Pinpoint the cell where the given text exists, returning its (x, y) midpoint coordinate. 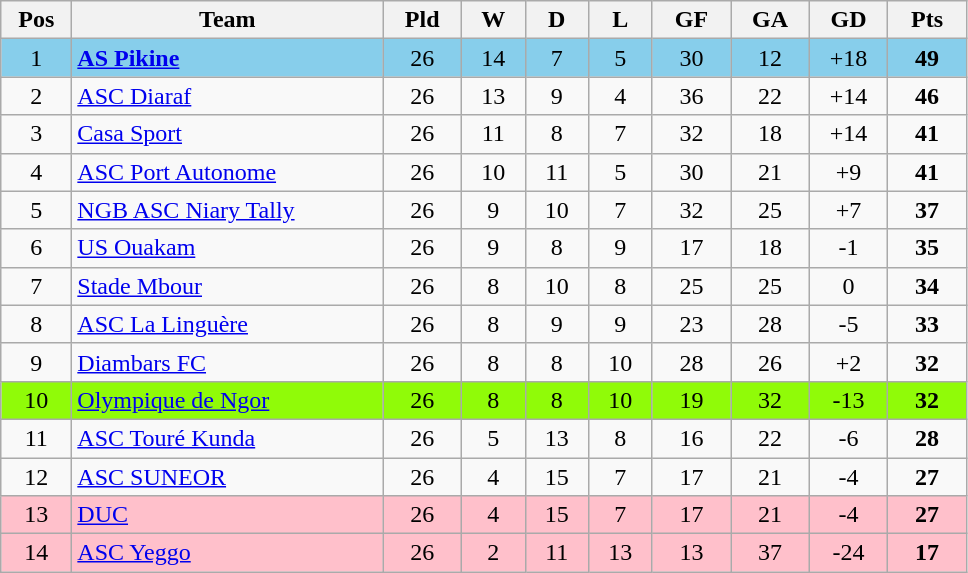
+18 (848, 58)
Team (228, 20)
GA (770, 20)
-13 (848, 400)
-24 (848, 553)
-5 (848, 324)
46 (928, 96)
W (493, 20)
ASC Touré Kunda (228, 438)
Olympique de Ngor (228, 400)
Pld (422, 20)
US Ouakam (228, 248)
33 (928, 324)
Pos (36, 20)
-1 (848, 248)
ASC SUNEOR (228, 477)
6 (36, 248)
Pts (928, 20)
ASC La Linguère (228, 324)
L (621, 20)
GD (848, 20)
ASC Diaraf (228, 96)
+9 (848, 172)
+7 (848, 210)
GF (692, 20)
Casa Sport (228, 134)
Diambars FC (228, 362)
DUC (228, 515)
NGB ASC Niary Tally (228, 210)
19 (692, 400)
-6 (848, 438)
16 (692, 438)
ASC Port Autonome (228, 172)
0 (848, 286)
+2 (848, 362)
49 (928, 58)
AS Pikine (228, 58)
35 (928, 248)
ASC Yeggo (228, 553)
3 (36, 134)
D (557, 20)
23 (692, 324)
Stade Mbour (228, 286)
36 (692, 96)
1 (36, 58)
34 (928, 286)
